Extract the (X, Y) coordinate from the center of the cell holding the provided text.  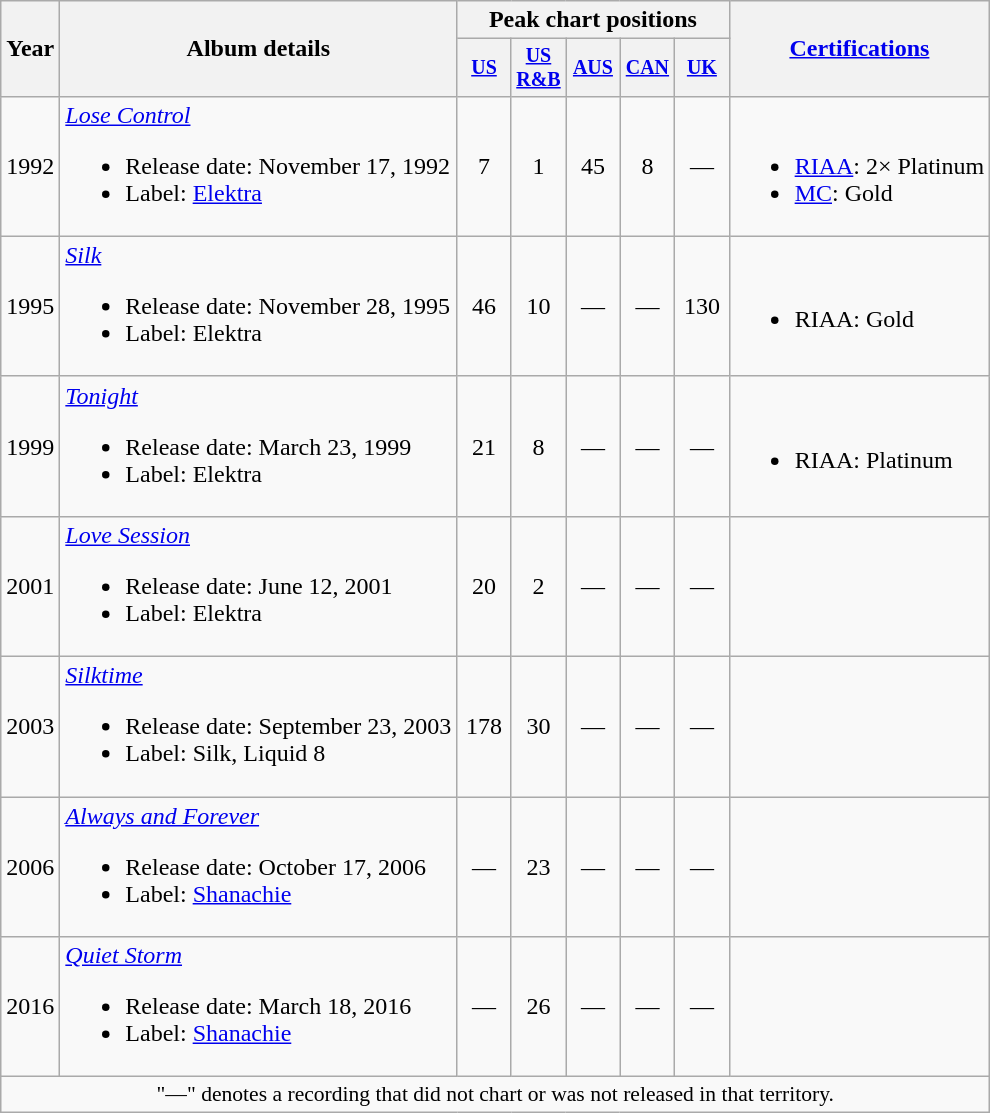
30 (538, 727)
US (484, 68)
2 (538, 586)
2016 (30, 1007)
1992 (30, 166)
20 (484, 586)
46 (484, 306)
10 (538, 306)
26 (538, 1007)
23 (538, 867)
7 (484, 166)
1999 (30, 446)
2001 (30, 586)
45 (593, 166)
Love SessionRelease date: June 12, 2001Label: Elektra (258, 586)
1995 (30, 306)
TonightRelease date: March 23, 1999Label: Elektra (258, 446)
SilktimeRelease date: September 23, 2003Label: Silk, Liquid 8 (258, 727)
SilkRelease date: November 28, 1995Label: Elektra (258, 306)
130 (702, 306)
RIAA: Platinum (860, 446)
Lose ControlRelease date: November 17, 1992Label: Elektra (258, 166)
2003 (30, 727)
Certifications (860, 49)
Quiet StormRelease date: March 18, 2016Label: Shanachie (258, 1007)
CAN (647, 68)
2006 (30, 867)
21 (484, 446)
UK (702, 68)
RIAA: 2× PlatinumMC: Gold (860, 166)
Album details (258, 49)
1 (538, 166)
AUS (593, 68)
178 (484, 727)
Always and ForeverRelease date: October 17, 2006Label: Shanachie (258, 867)
RIAA: Gold (860, 306)
Peak chart positions (593, 20)
"—" denotes a recording that did not chart or was not released in that territory. (496, 1095)
USR&B (538, 68)
Year (30, 49)
